Provide the [x, y] coordinate of the cell's center where the given text is located.  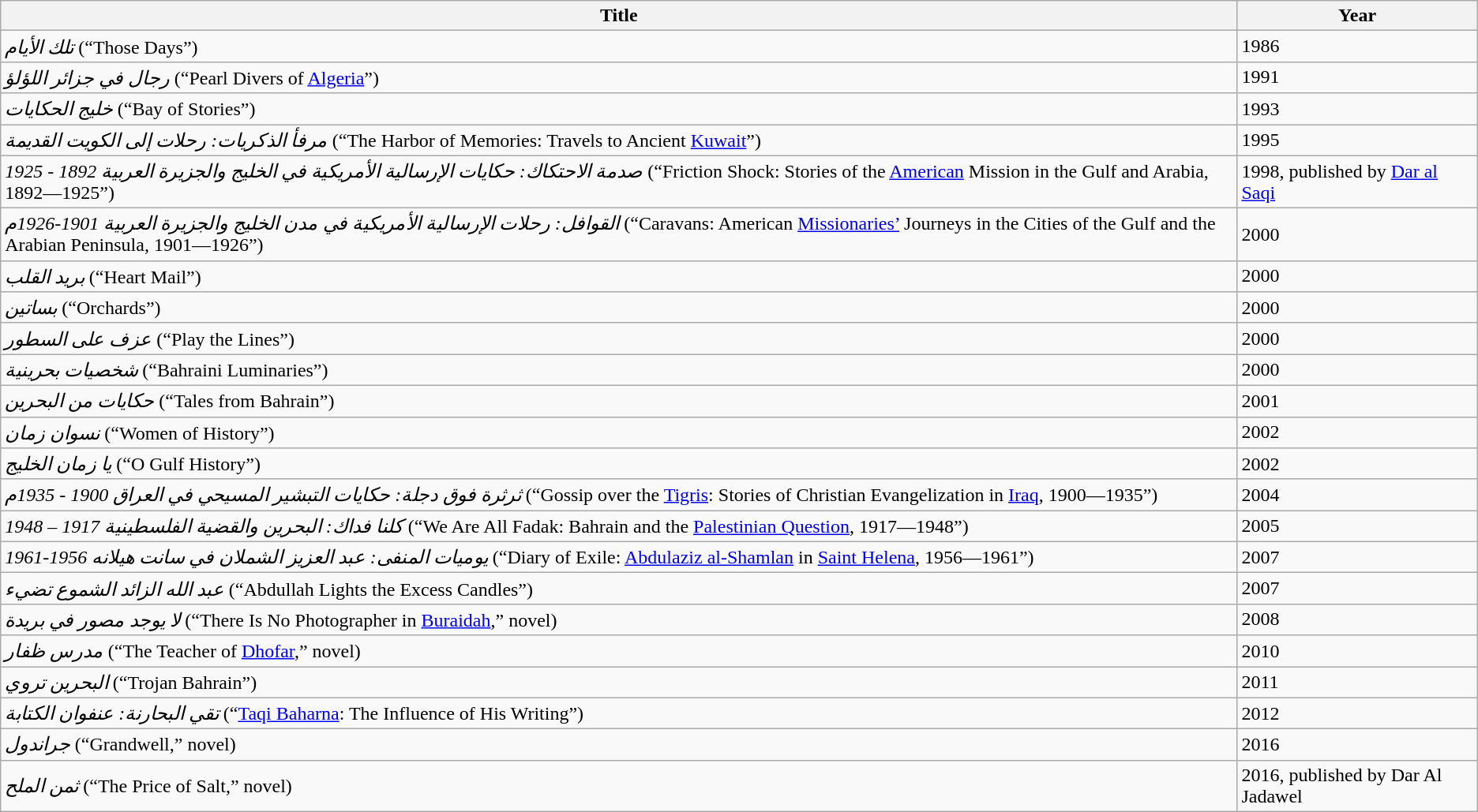
رجال في جزائر اللؤلؤ (“Pearl Divers of Algeria”) [619, 77]
ثرثرة فوق دجلة: حكايات التبشير المسيحي في العراق 1900 - 1935م (“Gossip over the Tigris: Stories of Christian Evangelization in Iraq, 1900—1935”) [619, 495]
1986 [1357, 47]
بساتين (“Orchards”) [619, 308]
بريد القلب (“Heart Mail”) [619, 276]
تلك الأيام (“Those Days”) [619, 47]
مرفأ الذكريات: رحلات إلى الكويت القديمة (“The Harbor of Memories: Travels to Ancient Kuwait”) [619, 140]
2004 [1357, 495]
1998, published by Dar al Saqi [1357, 181]
2010 [1357, 651]
Year [1357, 16]
1995 [1357, 140]
2016 [1357, 745]
تقي البحارنة: عنفوان الكتابة (“Taqi Baharna: The Influence of His Writing”) [619, 713]
2008 [1357, 619]
2012 [1357, 713]
مدرس ظفار (“The Teacher of Dhofar,” novel) [619, 651]
البحرين تروي (“Trojan Bahrain”) [619, 682]
خليج الحكايات (“Bay of Stories”) [619, 109]
1991 [1357, 77]
2016, published by Dar Al Jadawel [1357, 786]
2011 [1357, 682]
شخصيات بحرينية (“Bahraini Luminaries”) [619, 370]
Title [619, 16]
لا يوجد مصور في بريدة (“There Is No Photographer in Buraidah,” novel) [619, 619]
عزف على السطور (“Play the Lines”) [619, 339]
كلنا فداك: البحرين والقضية الفلسطينية 1917 – 1948 (“We Are All Fadak: Bahrain and the Palestinian Question, 1917—1948”) [619, 526]
2005 [1357, 526]
نسوان زمان (“Women of History”) [619, 432]
يوميات المنفى: عبد العزيز الشملان في سانت هيلانه 1956-1961 (“Diary of Exile: Abdulaziz al-Shamlan in Saint Helena, 1956—1961”) [619, 557]
2001 [1357, 401]
عبد الله الزائد الشموع تضيء (“Abdullah Lights the Excess Candles”) [619, 589]
يا زمان الخليج (“O Gulf History”) [619, 464]
1993 [1357, 109]
حكايات من البحرين (“Tales from Bahrain”) [619, 401]
ثمن الملح (“The Price of Salt,” novel) [619, 786]
جراندول (“Grandwell,” novel) [619, 745]
